Scan for the cell matching the given text and deliver its [X, Y] coordinate at center. 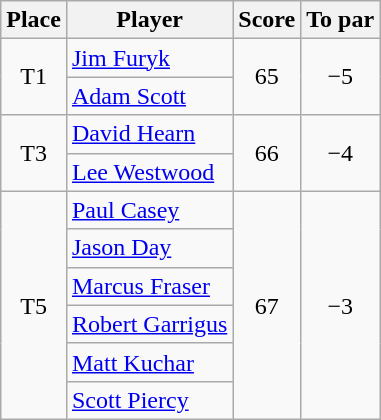
Score [267, 20]
Scott Piercy [149, 400]
To par [340, 20]
Matt Kuchar [149, 362]
Robert Garrigus [149, 324]
Lee Westwood [149, 172]
−5 [340, 77]
−3 [340, 305]
Jason Day [149, 248]
Marcus Fraser [149, 286]
Player [149, 20]
Paul Casey [149, 210]
67 [267, 305]
66 [267, 153]
Adam Scott [149, 96]
Jim Furyk [149, 58]
David Hearn [149, 134]
T3 [34, 153]
−4 [340, 153]
Place [34, 20]
65 [267, 77]
T5 [34, 305]
T1 [34, 77]
